Find where the given text appears and provide that cell's center as [x, y] coordinate. 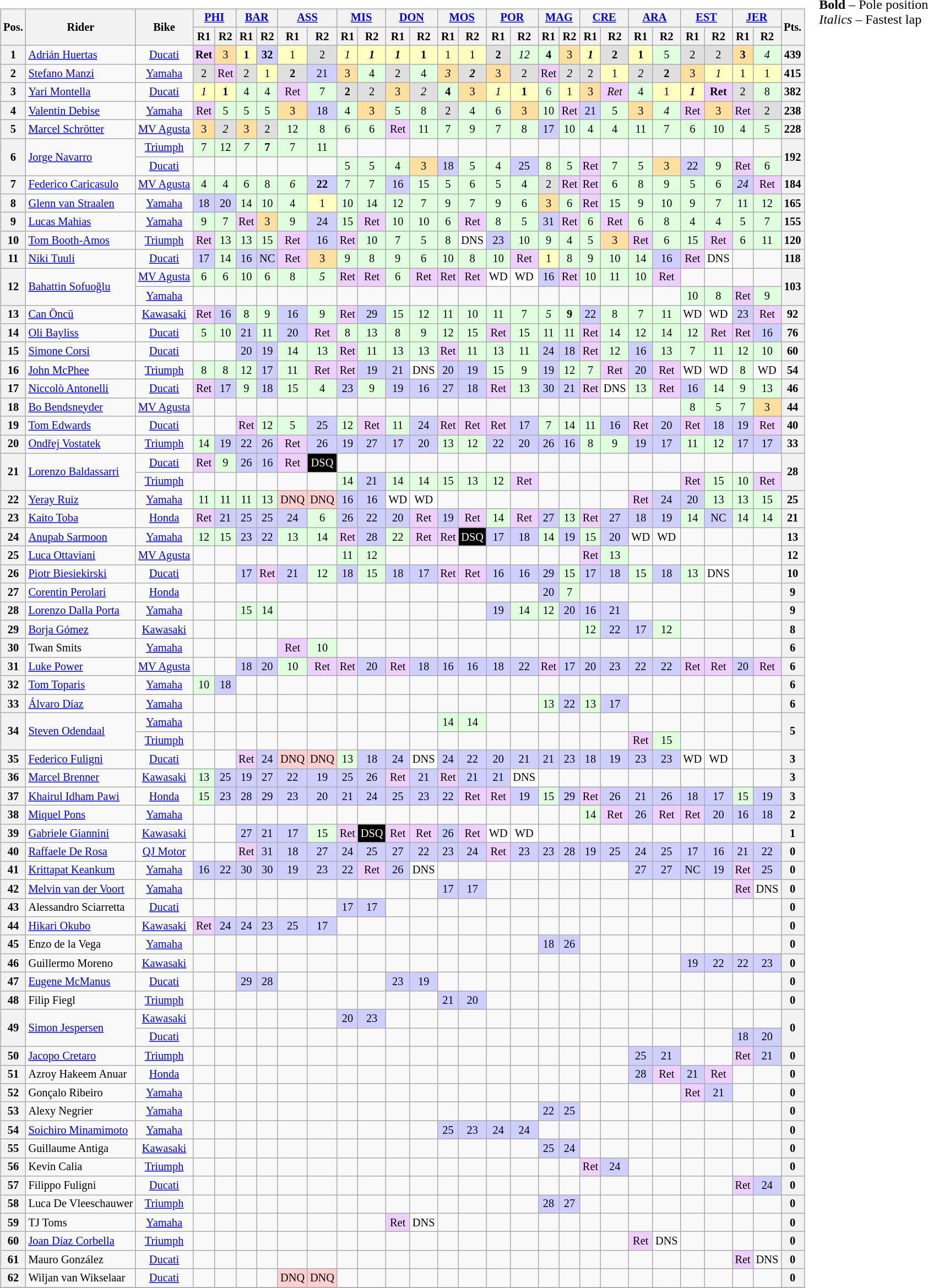
Enzo de la Vega [81, 944]
Gabriele Giannini [81, 834]
Joan Díaz Corbella [81, 1241]
Niki Tuuli [81, 259]
Pos. [13, 28]
TJ Toms [81, 1222]
184 [793, 185]
Marcel Schrötter [81, 129]
192 [793, 156]
Miquel Pons [81, 815]
48 [13, 1000]
238 [793, 111]
Guillermo Moreno [81, 963]
EST [707, 18]
BAR [257, 18]
55 [13, 1149]
62 [13, 1278]
QJ Motor [164, 852]
Soichiro Minamimoto [81, 1130]
76 [793, 333]
61 [13, 1260]
35 [13, 759]
Gonçalo Ribeiro [81, 1093]
Federico Caricasulo [81, 185]
Bahattin Sofuoğlu [81, 286]
Tom Edwards [81, 426]
39 [13, 834]
Borja Gómez [81, 629]
Steven Odendaal [81, 731]
Alessandro Sciarretta [81, 907]
45 [13, 944]
MAG [559, 18]
382 [793, 92]
Corentin Perolari [81, 593]
Jorge Navarro [81, 156]
Can Öncü [81, 314]
Piotr Biesiekirski [81, 574]
155 [793, 222]
439 [793, 55]
50 [13, 1056]
Krittapat Keankum [81, 871]
Glenn van Straalen [81, 203]
Khairul Idham Pawi [81, 796]
Jacopo Cretaro [81, 1056]
Niccolò Antonelli [81, 389]
ARA [654, 18]
228 [793, 129]
Melvin van der Voort [81, 889]
Luca Ottaviani [81, 556]
165 [793, 203]
47 [13, 982]
Federico Fuligni [81, 759]
Eugene McManus [81, 982]
59 [13, 1222]
Hikari Okubo [81, 926]
Bo Bendsneyder [81, 407]
Valentin Debise [81, 111]
Luca De Vleeschauwer [81, 1204]
Bike [164, 28]
JER [757, 18]
Twan Smits [81, 648]
PHI [214, 18]
Mauro González [81, 1260]
John McPhee [81, 370]
Wiljan van Wikselaar [81, 1278]
37 [13, 796]
DON [411, 18]
Filippo Fuligni [81, 1186]
Tom Booth-Amos [81, 241]
Marcel Brenner [81, 778]
52 [13, 1093]
Lorenzo Dalla Porta [81, 611]
34 [13, 731]
Álvaro Díaz [81, 704]
Azroy Hakeem Anuar [81, 1074]
CRE [604, 18]
Simon Jespersen [81, 1028]
Raffaele De Rosa [81, 852]
Guillaume Antiga [81, 1149]
Tom Toparis [81, 685]
Yari Montella [81, 92]
415 [793, 74]
42 [13, 889]
57 [13, 1186]
41 [13, 871]
Lorenzo Baldassarri [81, 471]
Rider [81, 28]
Pts. [793, 28]
POR [512, 18]
MOS [462, 18]
49 [13, 1028]
Stefano Manzi [81, 74]
Alexy Negrier [81, 1111]
92 [793, 314]
120 [793, 241]
Oli Bayliss [81, 333]
Adrián Huertas [81, 55]
Luke Power [81, 667]
43 [13, 907]
Kaito Toba [81, 518]
Ondřej Vostatek [81, 444]
MIS [361, 18]
ASS [307, 18]
36 [13, 778]
103 [793, 286]
53 [13, 1111]
Lucas Mahias [81, 222]
Kevin Calia [81, 1167]
56 [13, 1167]
58 [13, 1204]
118 [793, 259]
Filip Fiegl [81, 1000]
51 [13, 1074]
Yeray Ruiz [81, 500]
Simone Corsi [81, 351]
Anupab Sarmoon [81, 537]
38 [13, 815]
